Capture the cell that displays the provided text and extract its [x, y] central coordinate. 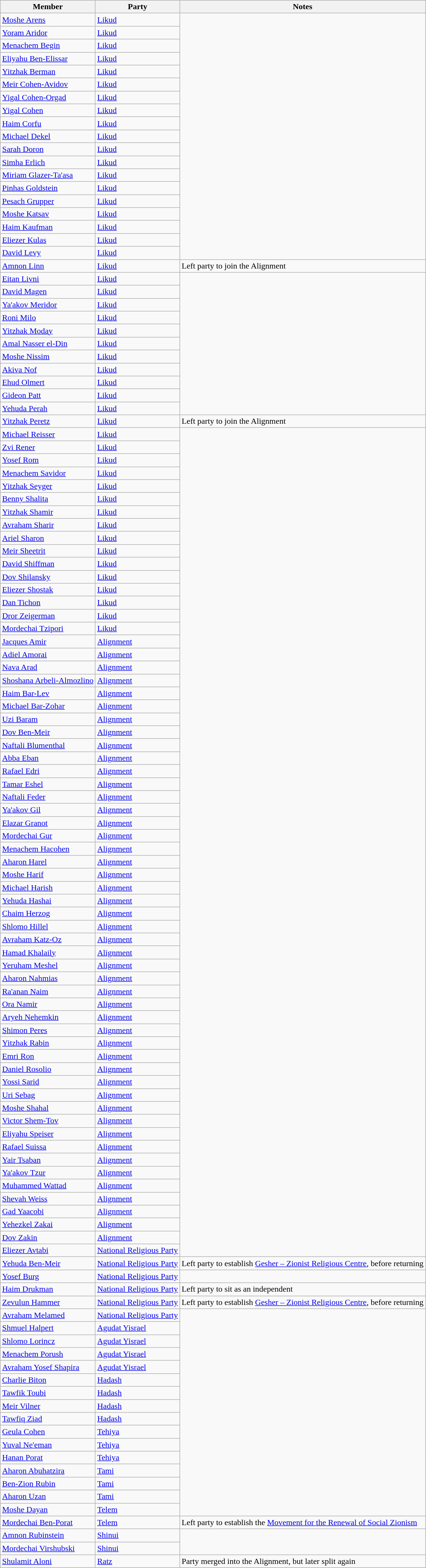
Naftali Blumenthal [48, 745]
Meir Sheetrit [48, 551]
Uzi Baram [48, 719]
Ya'akov Tzur [48, 1173]
Yuval Ne'eman [48, 1445]
Dror Zeigerman [48, 616]
Dov Shilansky [48, 577]
Moshe Arens [48, 20]
Simha Erlich [48, 162]
Shlomo Hillel [48, 926]
Ora Namir [48, 1004]
Akiva Nof [48, 369]
Moshe Shahal [48, 1108]
Dov Zakin [48, 1238]
Muhammed Wattad [48, 1185]
Meir Cohen-Avidov [48, 84]
Eliezer Avtabi [48, 1250]
Left party to sit as an independent [303, 1289]
Party [137, 7]
Amal Nasser el-Din [48, 343]
Avraham Yosef Shapira [48, 1367]
Moshe Katsav [48, 214]
Nava Arad [48, 667]
Michael Bar-Zohar [48, 706]
Michael Harish [48, 888]
Michael Dekel [48, 136]
Haim Kaufman [48, 227]
Menachem Savidor [48, 473]
Pinhas Goldstein [48, 188]
Emri Ron [48, 1056]
Shoshana Arbeli-Almozlino [48, 680]
Elazar Granot [48, 823]
Yigal Cohen [48, 110]
Hamad Khalaily [48, 952]
Ra'anan Naim [48, 991]
Pesach Grupper [48, 201]
Hanan Porat [48, 1458]
David Shiffman [48, 564]
Sarah Doron [48, 149]
Rafael Suissa [48, 1147]
Yigal Cohen-Orgad [48, 97]
Eliyahu Ben-Elissar [48, 59]
Moshe Nissim [48, 356]
Eitan Livni [48, 279]
Mordechai Gur [48, 836]
Shimon Peres [48, 1030]
Haim Corfu [48, 123]
Abba Eban [48, 758]
Aharon Nahmias [48, 978]
Aharon Uzan [48, 1497]
Yehezkel Zakai [48, 1225]
Zevulun Hammer [48, 1302]
Geula Cohen [48, 1432]
Left party to establish the Movement for the Renewal of Social Zionism [303, 1522]
Chaim Herzog [48, 914]
Amnon Linn [48, 266]
Gad Yaacobi [48, 1212]
Yair Tsaban [48, 1160]
Adiel Amorai [48, 654]
Mordechai Virshubski [48, 1548]
Yehuda Perah [48, 408]
Zvi Rener [48, 447]
David Magen [48, 292]
Yitzhak Peretz [48, 421]
Dan Tichon [48, 603]
Miriam Glazer-Ta'asa [48, 175]
Yehuda Ben-Meir [48, 1263]
Ariel Sharon [48, 538]
Naftali Feder [48, 797]
Avraham Melamed [48, 1315]
Yitzhak Shamir [48, 512]
Menachem Porush [48, 1354]
Yehuda Hashai [48, 901]
Jacques Amir [48, 642]
Party merged into the Alignment, but later split again [303, 1561]
Haim Drukman [48, 1289]
Shlomo Lorincz [48, 1341]
Yosef Rom [48, 460]
Meir Vilner [48, 1406]
Eliezer Shostak [48, 590]
Shevah Weiss [48, 1198]
Menachem Hacohen [48, 849]
Moshe Dayan [48, 1509]
Moshe Harif [48, 875]
Roni Milo [48, 318]
Yosef Burg [48, 1276]
Benny Shalita [48, 499]
Aharon Harel [48, 862]
Uri Sebag [48, 1095]
Aryeh Nehemkin [48, 1017]
David Levy [48, 253]
Mordechai Tzipori [48, 629]
Ya'akov Meridor [48, 305]
Yitzhak Berman [48, 71]
Shulamit Aloni [48, 1561]
Amnon Rubinstein [48, 1535]
Charlie Biton [48, 1380]
Daniel Rosolio [48, 1069]
Notes [303, 7]
Yitzhak Rabin [48, 1043]
Ehud Olmert [48, 383]
Gideon Patt [48, 395]
Member [48, 7]
Menachem Begin [48, 46]
Yitzhak Moday [48, 330]
Ratz [137, 1561]
Aharon Abuhatzira [48, 1471]
Yoram Aridor [48, 33]
Dov Ben-Meir [48, 732]
Ben-Zion Rubin [48, 1484]
Rafael Edri [48, 771]
Tawfik Toubi [48, 1393]
Haim Bar-Lev [48, 693]
Tawfiq Ziad [48, 1419]
Avraham Katz-Oz [48, 939]
Avraham Sharir [48, 525]
Michael Reisser [48, 434]
Ya'akov Gil [48, 810]
Victor Shem-Tov [48, 1121]
Eliezer Kulas [48, 240]
Mordechai Ben-Porat [48, 1522]
Yitzhak Seyger [48, 486]
Yeruham Meshel [48, 965]
Tamar Eshel [48, 784]
Yossi Sarid [48, 1082]
Eliyahu Speiser [48, 1134]
Shmuel Halpert [48, 1328]
